Return (X, Y) of the center of cell containing provided text 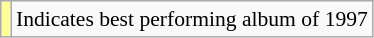
Indicates best performing album of 1997 (192, 19)
